Locate the cell with the specified text and output its (x, y) center coordinate. 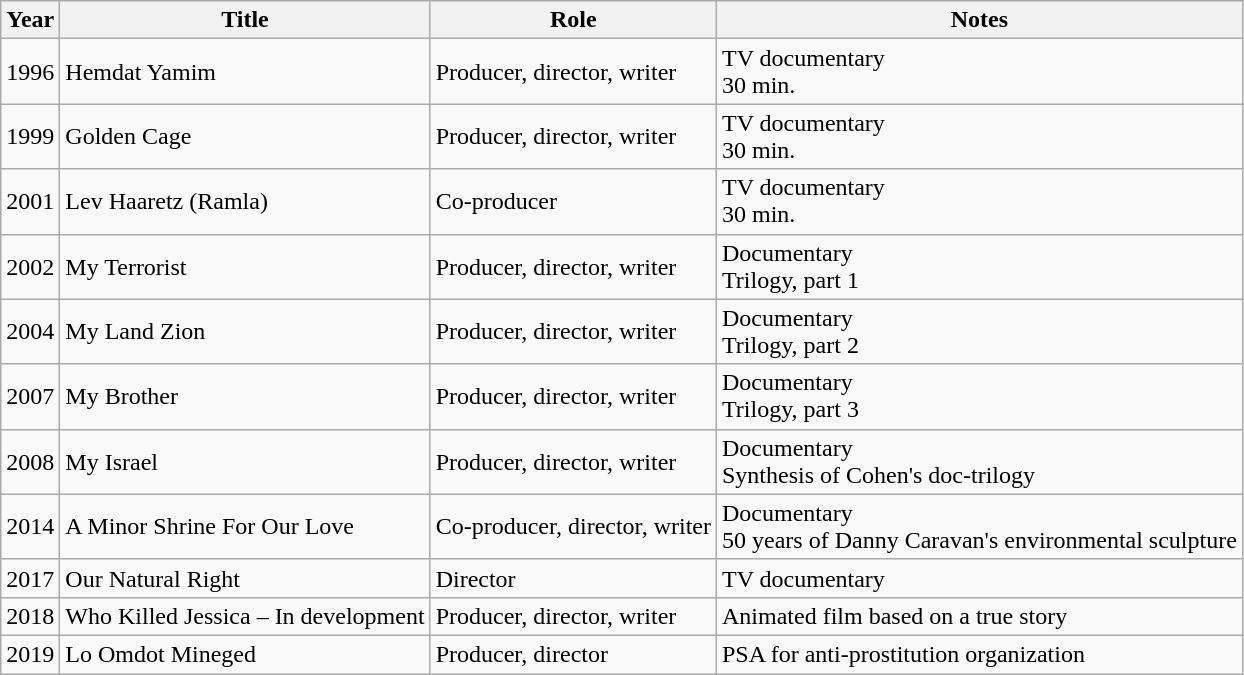
Co-producer, director, writer (573, 526)
Year (30, 20)
PSA for anti-prostitution organization (979, 654)
Our Natural Right (245, 578)
2004 (30, 332)
Who Killed Jessica – In development (245, 616)
A Minor Shrine For Our Love (245, 526)
Golden Cage (245, 136)
Co-producer (573, 202)
2014 (30, 526)
Lev Haaretz (Ramla) (245, 202)
DocumentarySynthesis of Cohen's doc-trilogy (979, 462)
2008 (30, 462)
Title (245, 20)
2001 (30, 202)
Director (573, 578)
Lo Omdot Mineged (245, 654)
My Terrorist (245, 266)
Role (573, 20)
Notes (979, 20)
2017 (30, 578)
Hemdat Yamim (245, 72)
DocumentaryTrilogy, part 1 (979, 266)
2007 (30, 396)
1996 (30, 72)
DocumentaryTrilogy, part 2 (979, 332)
2002 (30, 266)
2019 (30, 654)
Documentary50 years of Danny Caravan's environmental sculpture (979, 526)
DocumentaryTrilogy, part 3 (979, 396)
Animated film based on a true story (979, 616)
My Brother (245, 396)
TV documentary (979, 578)
Producer, director (573, 654)
My Land Zion (245, 332)
My Israel (245, 462)
2018 (30, 616)
1999 (30, 136)
